Find where the given text appears and provide that cell's center as (X, Y) coordinate. 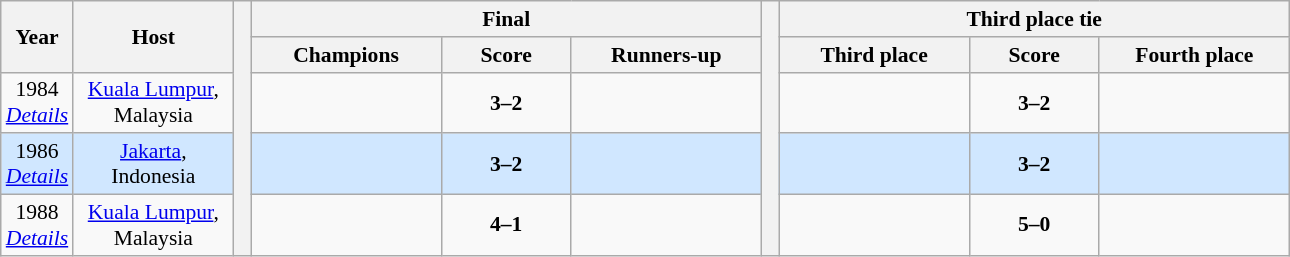
Runners-up (666, 55)
Host (153, 36)
Fourth place (1194, 55)
Jakarta, Indonesia (153, 164)
1986Details (37, 164)
1988Details (37, 226)
1984Details (37, 102)
Final (506, 19)
Third place (874, 55)
Champions (346, 55)
5–0 (1034, 226)
Year (37, 36)
Third place tie (1034, 19)
4–1 (506, 226)
